Pinpoint the cell where the given text exists, returning its [x, y] midpoint coordinate. 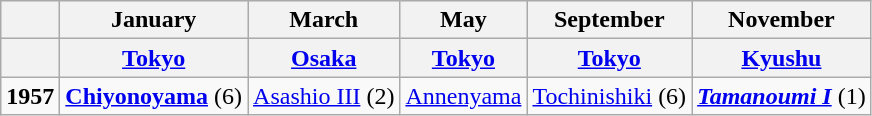
January [154, 20]
September [610, 20]
Kyushu [782, 58]
Osaka [324, 58]
Annenyama [464, 96]
1957 [30, 96]
March [324, 20]
Tochinishiki (6) [610, 96]
November [782, 20]
Chiyonoyama (6) [154, 96]
Asashio III (2) [324, 96]
Tamanoumi I (1) [782, 96]
May [464, 20]
